Return [x, y] of the center of cell containing provided text 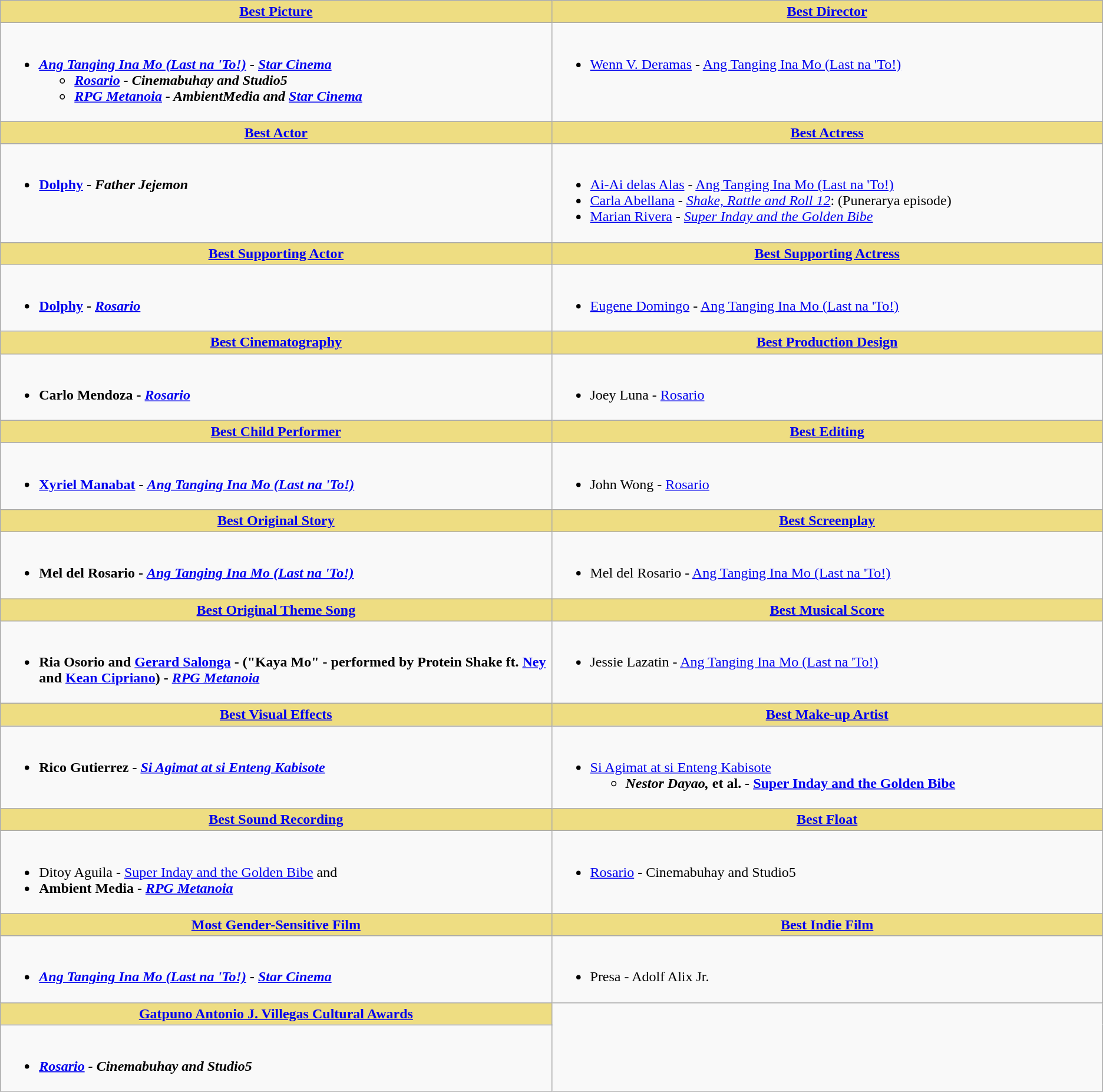
Best Production Design [827, 342]
John Wong - Rosario [827, 476]
Dolphy - Father Jejemon [276, 193]
Best Cinematography [276, 342]
Best Supporting Actress [827, 253]
Carlo Mendoza - Rosario [276, 387]
Best Director [827, 12]
Ria Osorio and Gerard Salonga - ("Kaya Mo" - performed by Protein Shake ft. Ney and Kean Cipriano) - RPG Metanoia [276, 662]
Ang Tanging Ina Mo (Last na 'To!) - Star Cinema [276, 969]
Best Indie Film [827, 925]
Ditoy Aguila - Super Inday and the Golden Bibe andAmbient Media - RPG Metanoia [276, 872]
Best Original Story [276, 520]
Rico Gutierrez - Si Agimat at si Enteng Kabisote [276, 767]
Best Child Performer [276, 431]
Best Actress [827, 133]
Best Float [827, 820]
Best Editing [827, 431]
Best Screenplay [827, 520]
Best Musical Score [827, 610]
Best Visual Effects [276, 715]
Jessie Lazatin - Ang Tanging Ina Mo (Last na 'To!) [827, 662]
Presa - Adolf Alix Jr. [827, 969]
Dolphy - Rosario [276, 298]
Most Gender-Sensitive Film [276, 925]
Best Picture [276, 12]
Best Sound Recording [276, 820]
Gatpuno Antonio J. Villegas Cultural Awards [276, 1014]
Wenn V. Deramas - Ang Tanging Ina Mo (Last na 'To!) [827, 72]
Best Make-up Artist [827, 715]
Best Supporting Actor [276, 253]
Xyriel Manabat - Ang Tanging Ina Mo (Last na 'To!) [276, 476]
Eugene Domingo - Ang Tanging Ina Mo (Last na 'To!) [827, 298]
Ang Tanging Ina Mo (Last na 'To!) - Star CinemaRosario - Cinemabuhay and Studio5 RPG Metanoia - AmbientMedia and Star Cinema [276, 72]
Best Actor [276, 133]
Si Agimat at si Enteng KabisoteNestor Dayao, et al. - Super Inday and the Golden Bibe [827, 767]
Joey Luna - Rosario [827, 387]
Best Original Theme Song [276, 610]
